Identify which cell holds the provided text, then report its [x, y] central coordinate. 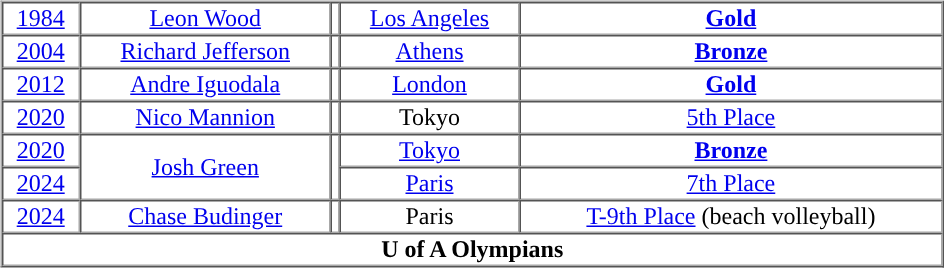
5th Place [730, 118]
Leon Wood [205, 18]
Andre Iguodala [205, 84]
Nico Mannion [205, 118]
T-9th Place (beach volleyball) [730, 216]
London [430, 84]
Los Angeles [430, 18]
Athens [430, 52]
1984 [40, 18]
7th Place [730, 184]
Chase Budinger [205, 216]
Josh Green [205, 167]
2012 [40, 84]
U of A Olympians [472, 250]
Richard Jefferson [205, 52]
2004 [40, 52]
